Determine the (x, y) coordinate at the center of the cell enclosing the given text.  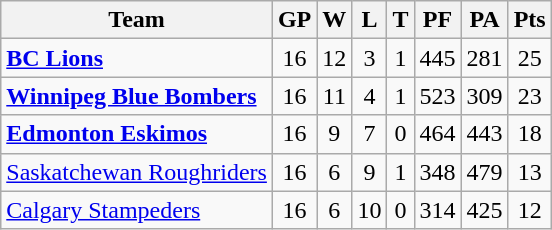
PA (484, 20)
523 (438, 96)
314 (438, 210)
11 (334, 96)
GP (294, 20)
348 (438, 172)
10 (370, 210)
281 (484, 58)
W (334, 20)
Calgary Stampeders (137, 210)
7 (370, 134)
4 (370, 96)
425 (484, 210)
BC Lions (137, 58)
T (400, 20)
Pts (530, 20)
464 (438, 134)
Saskatchewan Roughriders (137, 172)
443 (484, 134)
Team (137, 20)
L (370, 20)
25 (530, 58)
13 (530, 172)
309 (484, 96)
18 (530, 134)
3 (370, 58)
PF (438, 20)
Edmonton Eskimos (137, 134)
479 (484, 172)
445 (438, 58)
23 (530, 96)
Winnipeg Blue Bombers (137, 96)
